Return (X, Y) of the center of cell containing provided text 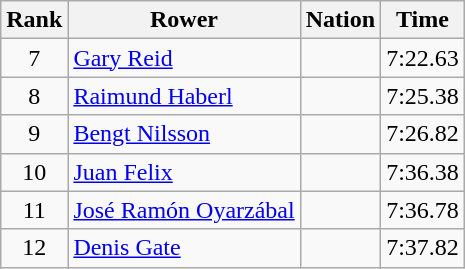
Time (423, 20)
Juan Felix (184, 172)
Rower (184, 20)
Denis Gate (184, 248)
7:26.82 (423, 134)
10 (34, 172)
Gary Reid (184, 58)
7:36.78 (423, 210)
7:25.38 (423, 96)
7:22.63 (423, 58)
Bengt Nilsson (184, 134)
9 (34, 134)
12 (34, 248)
José Ramón Oyarzábal (184, 210)
7:36.38 (423, 172)
Raimund Haberl (184, 96)
Nation (340, 20)
11 (34, 210)
Rank (34, 20)
8 (34, 96)
7:37.82 (423, 248)
7 (34, 58)
